Search for the cell housing the specified text and yield its [x, y] center coordinate. 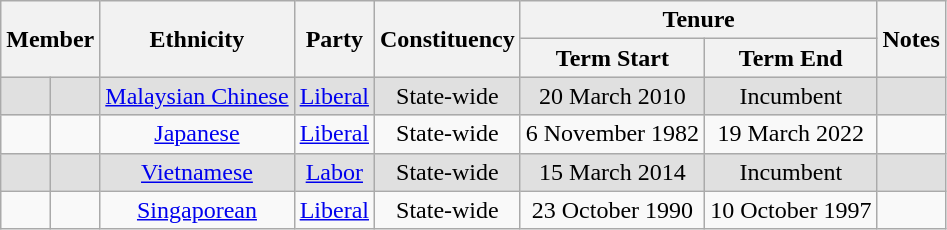
Vietnamese [197, 172]
Japanese [197, 134]
6 November 1982 [612, 134]
Labor [334, 172]
Member [50, 39]
Term Start [612, 58]
Malaysian Chinese [197, 96]
Tenure [698, 20]
Singaporean [197, 210]
19 March 2022 [791, 134]
15 March 2014 [612, 172]
10 October 1997 [791, 210]
23 October 1990 [612, 210]
20 March 2010 [612, 96]
Ethnicity [197, 39]
Constituency [448, 39]
Term End [791, 58]
Notes [911, 39]
Party [334, 39]
